Detect which cell encompasses the target text, then output its [x, y] center coordinate. 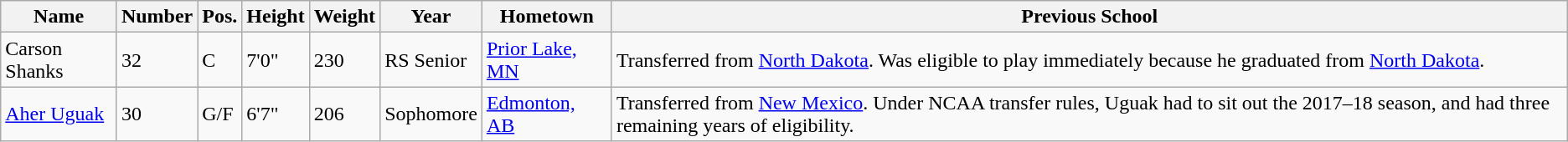
6'7" [276, 114]
Transferred from North Dakota. Was eligible to play immediately because he graduated from North Dakota. [1089, 60]
32 [157, 60]
Year [431, 17]
Height [276, 17]
Number [157, 17]
Prior Lake, MN [546, 60]
7'0" [276, 60]
Name [59, 17]
Carson Shanks [59, 60]
Weight [344, 17]
Aher Uguak [59, 114]
Sophomore [431, 114]
230 [344, 60]
RS Senior [431, 60]
206 [344, 114]
Hometown [546, 17]
Transferred from New Mexico. Under NCAA transfer rules, Uguak had to sit out the 2017–18 season, and had three remaining years of eligibility. [1089, 114]
C [219, 60]
30 [157, 114]
G/F [219, 114]
Previous School [1089, 17]
Pos. [219, 17]
Edmonton, AB [546, 114]
